Extract the [x, y] coordinate from the center of the cell holding the provided text.  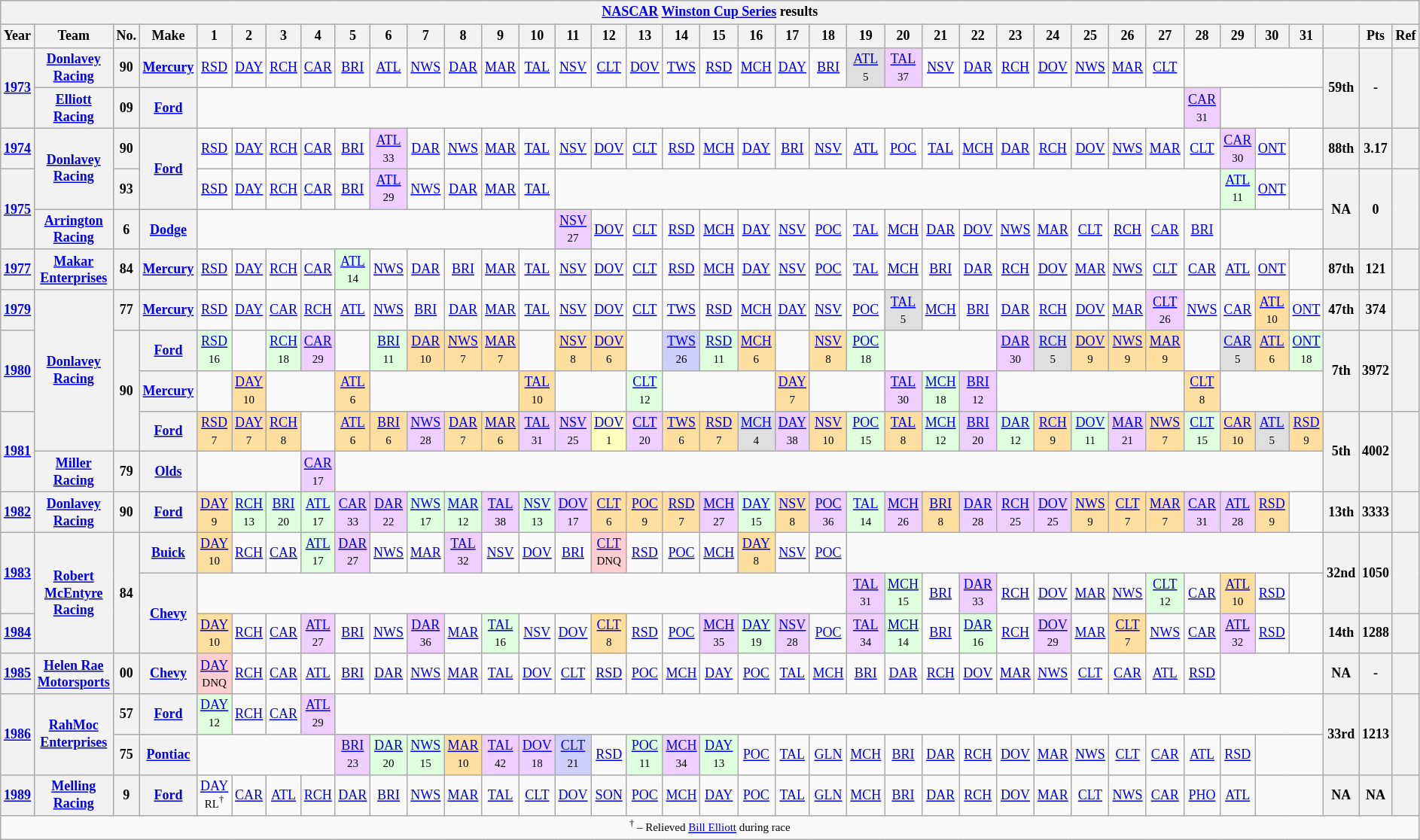
DOV11 [1090, 431]
1989 [18, 795]
NSV13 [537, 512]
93 [126, 189]
RCH25 [1016, 512]
Helen Rae Motorsports [74, 674]
DAYDNQ [215, 674]
NSV25 [573, 431]
16 [757, 36]
Melling Racing [74, 795]
5th [1342, 452]
Olds [168, 472]
BRI11 [389, 351]
No. [126, 36]
TAL30 [903, 391]
18 [828, 36]
TAL42 [501, 755]
DOV1 [609, 431]
TWS26 [681, 351]
BRI12 [978, 391]
RCH5 [1053, 351]
22 [978, 36]
MCH34 [681, 755]
DAR16 [978, 633]
† – Relieved Bill Elliott during race [710, 827]
CLT15 [1202, 431]
1979 [18, 310]
ATL11 [1238, 189]
1986 [18, 735]
20 [903, 36]
374 [1376, 310]
7th [1342, 370]
ONT18 [1306, 351]
DAR27 [352, 552]
SON [609, 795]
DAR12 [1016, 431]
RCH9 [1053, 431]
121 [1376, 269]
DOV9 [1090, 351]
MCH4 [757, 431]
DAR22 [389, 512]
12 [609, 36]
RCH13 [249, 512]
NWS17 [425, 512]
DAY13 [719, 755]
ATL27 [318, 633]
13th [1342, 512]
Makar Enterprises [74, 269]
DAY38 [792, 431]
CAR17 [318, 472]
DAY9 [215, 512]
Dodge [168, 230]
1985 [18, 674]
ATL33 [389, 148]
MAR21 [1128, 431]
4 [318, 36]
1981 [18, 452]
RSD11 [719, 351]
Arrington Racing [74, 230]
NWS15 [425, 755]
TAL16 [501, 633]
DAR20 [389, 755]
Make [168, 36]
NSV27 [573, 230]
MCH15 [903, 593]
CLT6 [609, 512]
TWS6 [681, 431]
RSD16 [215, 351]
19 [866, 36]
DOV25 [1053, 512]
CLT21 [573, 755]
DAY8 [757, 552]
Year [18, 36]
DAY12 [215, 714]
MCH12 [940, 431]
TAL8 [903, 431]
3333 [1376, 512]
ATL32 [1238, 633]
POC11 [644, 755]
14th [1342, 633]
DOV6 [609, 351]
Team [74, 36]
DAR28 [978, 512]
3.17 [1376, 148]
Elliott Racing [74, 108]
31 [1306, 36]
CAR33 [352, 512]
1213 [1376, 735]
Robert McEntyre Racing [74, 593]
CAR29 [318, 351]
CLT26 [1165, 310]
DAR7 [463, 431]
DAYRL† [215, 795]
1977 [18, 269]
RahMoc Enterprises [74, 735]
00 [126, 674]
8 [463, 36]
POC36 [828, 512]
0 [1376, 209]
TAL37 [903, 68]
27 [1165, 36]
Pts [1376, 36]
87th [1342, 269]
57 [126, 714]
TAL32 [463, 552]
11 [573, 36]
MCH6 [757, 351]
26 [1128, 36]
POC18 [866, 351]
MAR6 [501, 431]
NSV28 [792, 633]
DAY15 [757, 512]
POC9 [644, 512]
30 [1272, 36]
28 [1202, 36]
88th [1342, 148]
ATL14 [352, 269]
25 [1090, 36]
CAR10 [1238, 431]
77 [126, 310]
1 [215, 36]
CAR5 [1238, 351]
TAL14 [866, 512]
1288 [1376, 633]
DAR36 [425, 633]
BRI8 [940, 512]
79 [126, 472]
DOV29 [1053, 633]
1982 [18, 512]
TAL10 [537, 391]
75 [126, 755]
09 [126, 108]
1975 [18, 209]
TAL5 [903, 310]
PHO [1202, 795]
7 [425, 36]
BRI23 [352, 755]
MCH14 [903, 633]
32nd [1342, 572]
NASCAR Winston Cup Series results [710, 12]
17 [792, 36]
MCH35 [719, 633]
59th [1342, 87]
15 [719, 36]
21 [940, 36]
CLT20 [644, 431]
CLTDNQ [609, 552]
3 [284, 36]
NWS28 [425, 431]
2 [249, 36]
1973 [18, 87]
Buick [168, 552]
14 [681, 36]
Ref [1406, 36]
RCH8 [284, 431]
5 [352, 36]
1974 [18, 148]
TAL34 [866, 633]
MAR12 [463, 512]
DAY19 [757, 633]
CAR30 [1238, 148]
DOV18 [537, 755]
DAR10 [425, 351]
DAR33 [978, 593]
23 [1016, 36]
POC15 [866, 431]
MAR10 [463, 755]
TAL38 [501, 512]
47th [1342, 310]
MCH27 [719, 512]
24 [1053, 36]
MCH18 [940, 391]
1980 [18, 370]
13 [644, 36]
MAR9 [1165, 351]
33rd [1342, 735]
Miller Racing [74, 472]
RCH18 [284, 351]
Pontiac [168, 755]
1984 [18, 633]
ATL28 [1238, 512]
4002 [1376, 452]
29 [1238, 36]
DAR30 [1016, 351]
1050 [1376, 572]
3972 [1376, 370]
NSV10 [828, 431]
DOV17 [573, 512]
BRI6 [389, 431]
10 [537, 36]
MCH26 [903, 512]
1983 [18, 572]
